Identify which cell holds the provided text, then report its (X, Y) central coordinate. 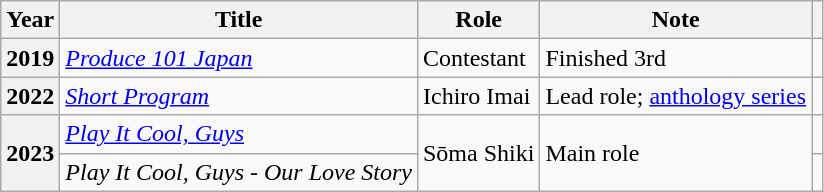
Produce 101 Japan (239, 58)
Title (239, 20)
Finished 3rd (676, 58)
Role (478, 20)
Main role (676, 153)
Lead role; anthology series (676, 96)
Play It Cool, Guys (239, 134)
Year (30, 20)
2023 (30, 153)
Short Program (239, 96)
2019 (30, 58)
Sōma Shiki (478, 153)
Contestant (478, 58)
2022 (30, 96)
Ichiro Imai (478, 96)
Note (676, 20)
Play It Cool, Guys - Our Love Story (239, 172)
